Search for the cell housing the specified text and yield its [x, y] center coordinate. 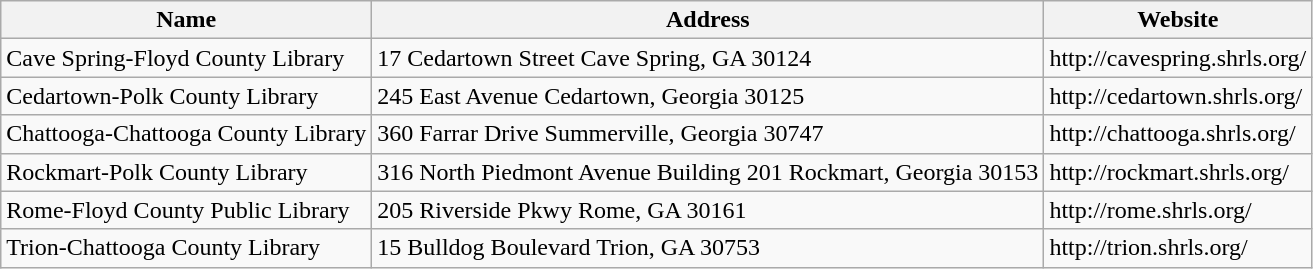
Chattooga-Chattooga County Library [186, 134]
316 North Piedmont Avenue Building 201 Rockmart, Georgia 30153 [708, 172]
Cave Spring-Floyd County Library [186, 58]
245 East Avenue Cedartown, Georgia 30125 [708, 96]
17 Cedartown Street Cave Spring, GA 30124 [708, 58]
http://trion.shrls.org/ [1178, 248]
Address [708, 20]
http://cedartown.shrls.org/ [1178, 96]
http://rome.shrls.org/ [1178, 210]
Cedartown-Polk County Library [186, 96]
http://cavespring.shrls.org/ [1178, 58]
http://rockmart.shrls.org/ [1178, 172]
360 Farrar Drive Summerville, Georgia 30747 [708, 134]
Website [1178, 20]
205 Riverside Pkwy Rome, GA 30161 [708, 210]
Rockmart-Polk County Library [186, 172]
http://chattooga.shrls.org/ [1178, 134]
15 Bulldog Boulevard Trion, GA 30753 [708, 248]
Trion-Chattooga County Library [186, 248]
Rome-Floyd County Public Library [186, 210]
Name [186, 20]
